Extract the (x, y) coordinate from the center of the cell holding the provided text.  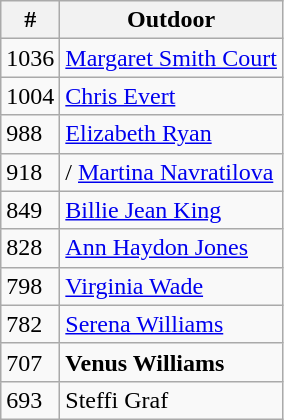
# (30, 20)
849 (30, 210)
Venus Williams (172, 362)
Billie Jean King (172, 210)
Chris Evert (172, 96)
1004 (30, 96)
Elizabeth Ryan (172, 134)
828 (30, 248)
Outdoor (172, 20)
1036 (30, 58)
798 (30, 286)
Virginia Wade (172, 286)
Margaret Smith Court (172, 58)
693 (30, 400)
Steffi Graf (172, 400)
/ Martina Navratilova (172, 172)
707 (30, 362)
Ann Haydon Jones (172, 248)
988 (30, 134)
918 (30, 172)
782 (30, 324)
Serena Williams (172, 324)
